Return the [x, y] coordinate for the center point of the cell that contains the specified text.  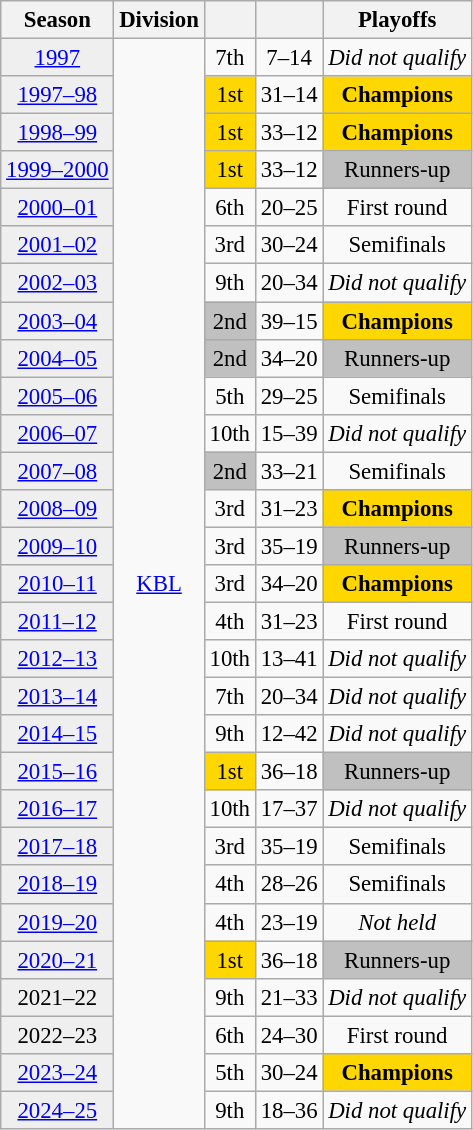
7–14 [289, 58]
2014–15 [58, 734]
2013–14 [58, 697]
39–15 [289, 321]
1999–2000 [58, 170]
20–25 [289, 208]
12–42 [289, 734]
15–39 [289, 433]
2002–03 [58, 283]
2005–06 [58, 396]
2003–04 [58, 321]
2011–12 [58, 621]
2015–16 [58, 772]
Division [159, 20]
2009–10 [58, 546]
Playoffs [398, 20]
18–36 [289, 1110]
2019–20 [58, 922]
KBL [159, 584]
29–25 [289, 396]
1997 [58, 58]
Season [58, 20]
2018–19 [58, 885]
2017–18 [58, 847]
2010–11 [58, 584]
2008–09 [58, 509]
2024–25 [58, 1110]
2020–21 [58, 960]
2006–07 [58, 433]
24–30 [289, 1035]
2000–01 [58, 208]
28–26 [289, 885]
2007–08 [58, 471]
1997–98 [58, 95]
33–21 [289, 471]
2004–05 [58, 358]
21–33 [289, 997]
2012–13 [58, 659]
1998–99 [58, 133]
17–37 [289, 809]
2023–24 [58, 1073]
2016–17 [58, 809]
13–41 [289, 659]
2021–22 [58, 997]
Not held [398, 922]
23–19 [289, 922]
2022–23 [58, 1035]
31–14 [289, 95]
2001–02 [58, 245]
